Find where the given text appears and provide that cell's center as (x, y) coordinate. 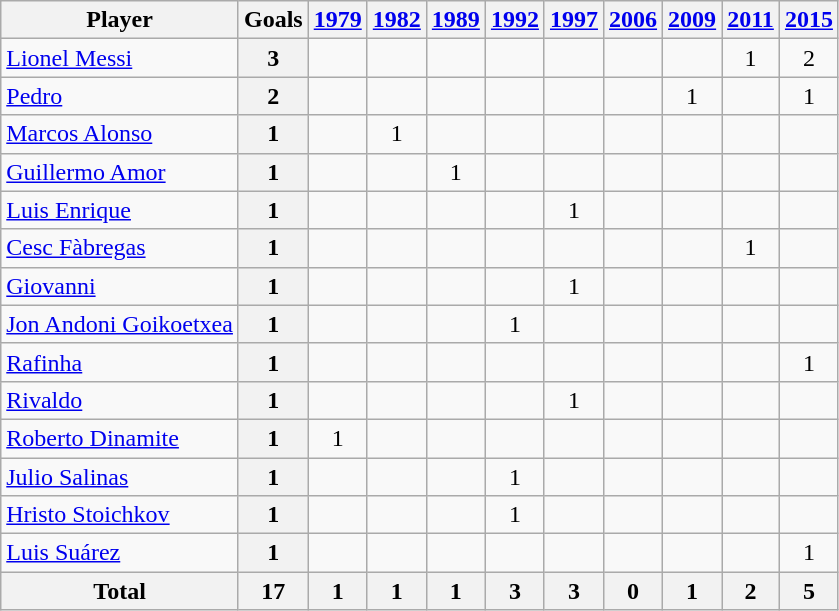
Total (120, 591)
1997 (574, 20)
Guillermo Amor (120, 172)
Giovanni (120, 286)
2006 (634, 20)
0 (634, 591)
Luis Suárez (120, 553)
Rivaldo (120, 400)
2011 (751, 20)
Jon Andoni Goikoetxea (120, 324)
2009 (692, 20)
1989 (456, 20)
17 (273, 591)
Roberto Dinamite (120, 438)
Lionel Messi (120, 58)
Cesc Fàbregas (120, 248)
5 (808, 591)
1979 (338, 20)
Rafinha (120, 362)
Luis Enrique (120, 210)
Julio Salinas (120, 477)
Hristo Stoichkov (120, 515)
Player (120, 20)
Pedro (120, 96)
2015 (808, 20)
Marcos Alonso (120, 134)
Goals (273, 20)
1982 (396, 20)
1992 (514, 20)
